Pinpoint the cell where the given text exists, returning its [x, y] midpoint coordinate. 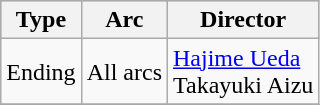
Arc [124, 20]
Type [41, 20]
Hajime UedaTakayuki Aizu [244, 72]
Director [244, 20]
Ending [41, 72]
All arcs [124, 72]
